Identify which cell holds the provided text, then report its [X, Y] central coordinate. 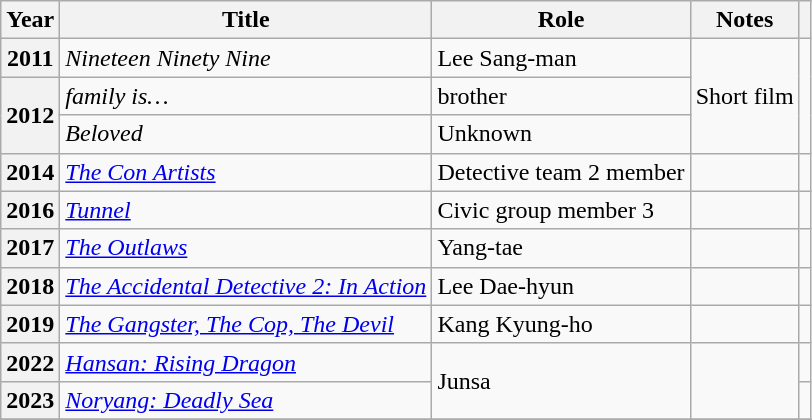
Role [561, 20]
2012 [30, 115]
Lee Dae-hyun [561, 286]
Unknown [561, 134]
Year [30, 20]
Beloved [246, 134]
The Accidental Detective 2: In Action [246, 286]
Junsa [561, 381]
Notes [744, 20]
The Gangster, The Cop, The Devil [246, 324]
Tunnel [246, 210]
2018 [30, 286]
The Con Artists [246, 172]
Hansan: Rising Dragon [246, 362]
2011 [30, 58]
Short film [744, 96]
The Outlaws [246, 248]
2023 [30, 400]
Civic group member 3 [561, 210]
2022 [30, 362]
Lee Sang-man [561, 58]
2016 [30, 210]
Yang-tae [561, 248]
family is… [246, 96]
Title [246, 20]
brother [561, 96]
2014 [30, 172]
2017 [30, 248]
Nineteen Ninety Nine [246, 58]
Noryang: Deadly Sea [246, 400]
2019 [30, 324]
Detective team 2 member [561, 172]
Kang Kyung-ho [561, 324]
